Pinpoint the cell where the given text exists, returning its (X, Y) midpoint coordinate. 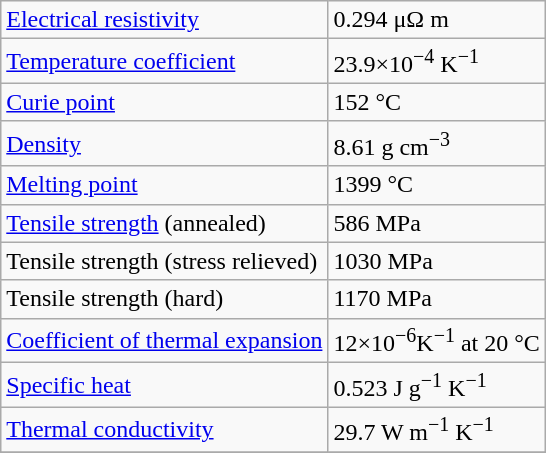
1170 MPa (436, 299)
8.61 g cm−3 (436, 144)
Density (164, 144)
Specific heat (164, 386)
Coefficient of thermal expansion (164, 340)
29.7 W m−1 K−1 (436, 430)
Thermal conductivity (164, 430)
23.9×10−4 K−1 (436, 62)
Tensile strength (annealed) (164, 223)
Electrical resistivity (164, 20)
1030 MPa (436, 261)
586 MPa (436, 223)
Tensile strength (stress relieved) (164, 261)
0.294 μΩ m (436, 20)
0.523 J g−1 K−1 (436, 386)
Temperature coefficient (164, 62)
12×10−6K−1 at 20 °C (436, 340)
Tensile strength (hard) (164, 299)
1399 °C (436, 185)
Melting point (164, 185)
152 °C (436, 102)
Curie point (164, 102)
